For the text-containing cell, return its midpoint in (x, y) coordinate format. 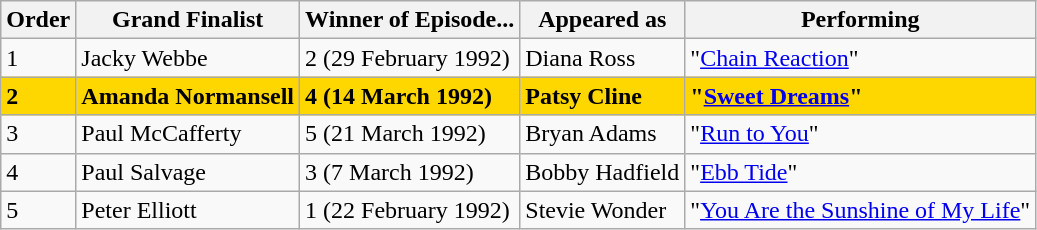
1 (22 February 1992) (410, 210)
Performing (860, 20)
2 (38, 96)
Winner of Episode... (410, 20)
Bryan Adams (602, 134)
4 (14 March 1992) (410, 96)
5 (38, 210)
1 (38, 58)
"Chain Reaction" (860, 58)
Peter Elliott (188, 210)
Paul Salvage (188, 172)
Jacky Webbe (188, 58)
"Sweet Dreams" (860, 96)
4 (38, 172)
2 (29 February 1992) (410, 58)
Patsy Cline (602, 96)
Amanda Normansell (188, 96)
Grand Finalist (188, 20)
3 (7 March 1992) (410, 172)
"Ebb Tide" (860, 172)
Order (38, 20)
Bobby Hadfield (602, 172)
5 (21 March 1992) (410, 134)
Diana Ross (602, 58)
"Run to You" (860, 134)
"You Are the Sunshine of My Life" (860, 210)
Appeared as (602, 20)
3 (38, 134)
Paul McCafferty (188, 134)
Stevie Wonder (602, 210)
